Return (X, Y) of the center of cell containing provided text 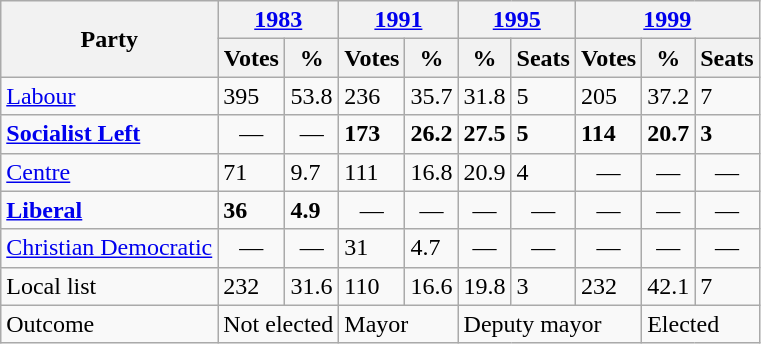
1995 (516, 20)
4.9 (312, 210)
31.6 (312, 286)
1983 (278, 20)
236 (372, 96)
20.9 (484, 172)
110 (372, 286)
53.8 (312, 96)
71 (252, 172)
1991 (398, 20)
42.1 (668, 286)
Not elected (278, 324)
Local list (110, 286)
26.2 (432, 134)
Labour (110, 96)
Christian Democratic (110, 248)
20.7 (668, 134)
27.5 (484, 134)
Elected (700, 324)
35.7 (432, 96)
Liberal (110, 210)
Party (110, 39)
31 (372, 248)
114 (608, 134)
37.2 (668, 96)
19.8 (484, 286)
4.7 (432, 248)
9.7 (312, 172)
4 (543, 172)
205 (608, 96)
Outcome (110, 324)
31.8 (484, 96)
Mayor (398, 324)
1999 (667, 20)
173 (372, 134)
Deputy mayor (550, 324)
16.8 (432, 172)
395 (252, 96)
36 (252, 210)
16.6 (432, 286)
Socialist Left (110, 134)
Centre (110, 172)
111 (372, 172)
